For the text-containing cell, return its midpoint in (X, Y) coordinate format. 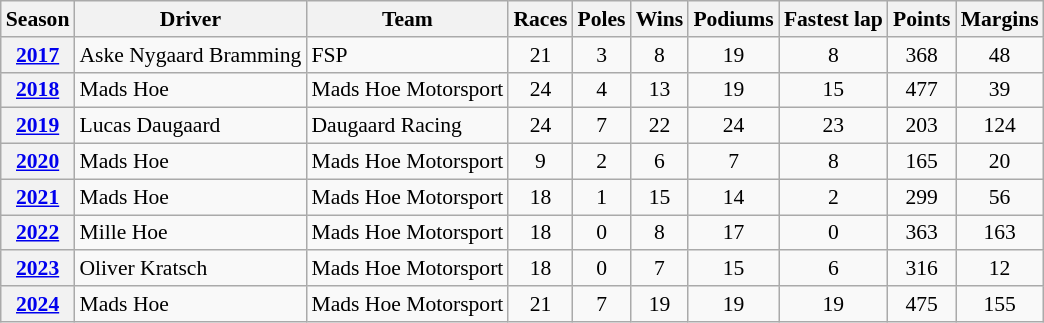
Margins (1000, 19)
Team (407, 19)
Wins (660, 19)
Mille Hoe (190, 233)
9 (540, 162)
1 (601, 197)
17 (734, 233)
39 (1000, 90)
14 (734, 197)
165 (922, 162)
Poles (601, 19)
Points (922, 19)
2022 (38, 233)
13 (660, 90)
Races (540, 19)
Lucas Daugaard (190, 126)
3 (601, 55)
2024 (38, 304)
363 (922, 233)
477 (922, 90)
4 (601, 90)
Season (38, 19)
155 (1000, 304)
2021 (38, 197)
2019 (38, 126)
299 (922, 197)
124 (1000, 126)
20 (1000, 162)
22 (660, 126)
23 (834, 126)
475 (922, 304)
12 (1000, 269)
316 (922, 269)
2020 (38, 162)
2023 (38, 269)
FSP (407, 55)
368 (922, 55)
2017 (38, 55)
Driver (190, 19)
203 (922, 126)
Fastest lap (834, 19)
56 (1000, 197)
2018 (38, 90)
Oliver Kratsch (190, 269)
Podiums (734, 19)
Aske Nygaard Bramming (190, 55)
163 (1000, 233)
48 (1000, 55)
Daugaard Racing (407, 126)
